Identify which cell holds the provided text, then report its [X, Y] central coordinate. 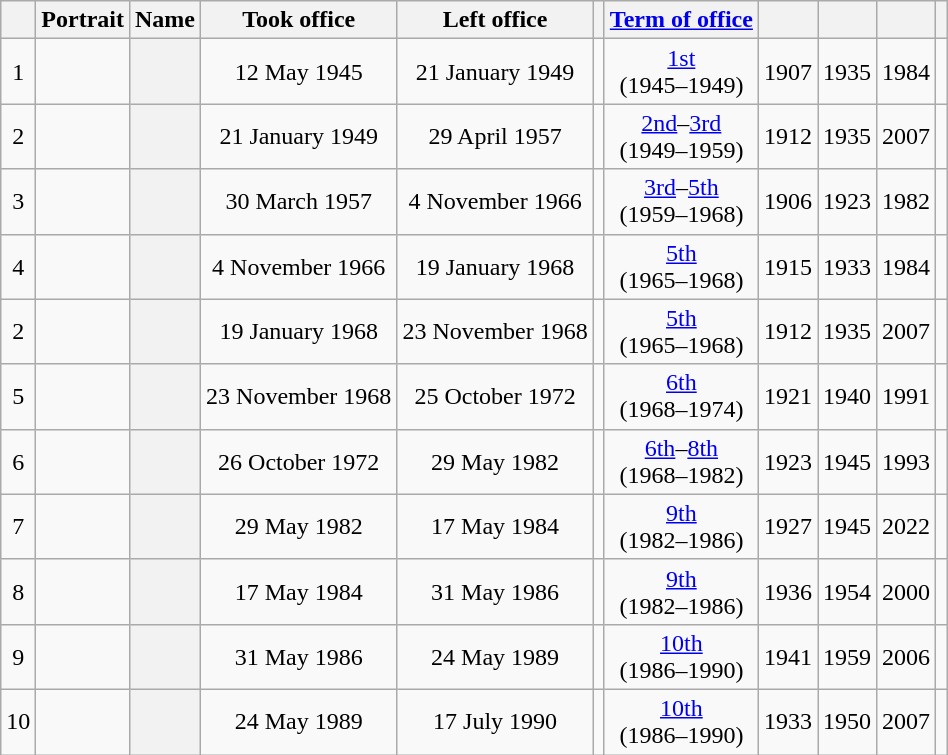
1954 [848, 592]
2000 [906, 592]
3rd–5th(1959–1968) [681, 202]
1959 [848, 656]
5 [18, 396]
30 March 1957 [299, 202]
Name [164, 20]
1950 [848, 722]
12 May 1945 [299, 72]
1906 [788, 202]
6th–8th(1968–1982) [681, 462]
1940 [848, 396]
26 October 1972 [299, 462]
1991 [906, 396]
7 [18, 526]
8 [18, 592]
Left office [495, 20]
6 [18, 462]
1936 [788, 592]
1 [18, 72]
1941 [788, 656]
1921 [788, 396]
29 April 1957 [495, 136]
1915 [788, 266]
2022 [906, 526]
17 July 1990 [495, 722]
6th(1968–1974) [681, 396]
Took office [299, 20]
2006 [906, 656]
3 [18, 202]
4 [18, 266]
25 October 1972 [495, 396]
1993 [906, 462]
9 [18, 656]
1st(1945–1949) [681, 72]
2nd–3rd(1949–1959) [681, 136]
1907 [788, 72]
1982 [906, 202]
1927 [788, 526]
10 [18, 722]
Portrait [83, 20]
Term of office [681, 20]
